Output the [x, y] coordinate of the center of the cell containing the given text.  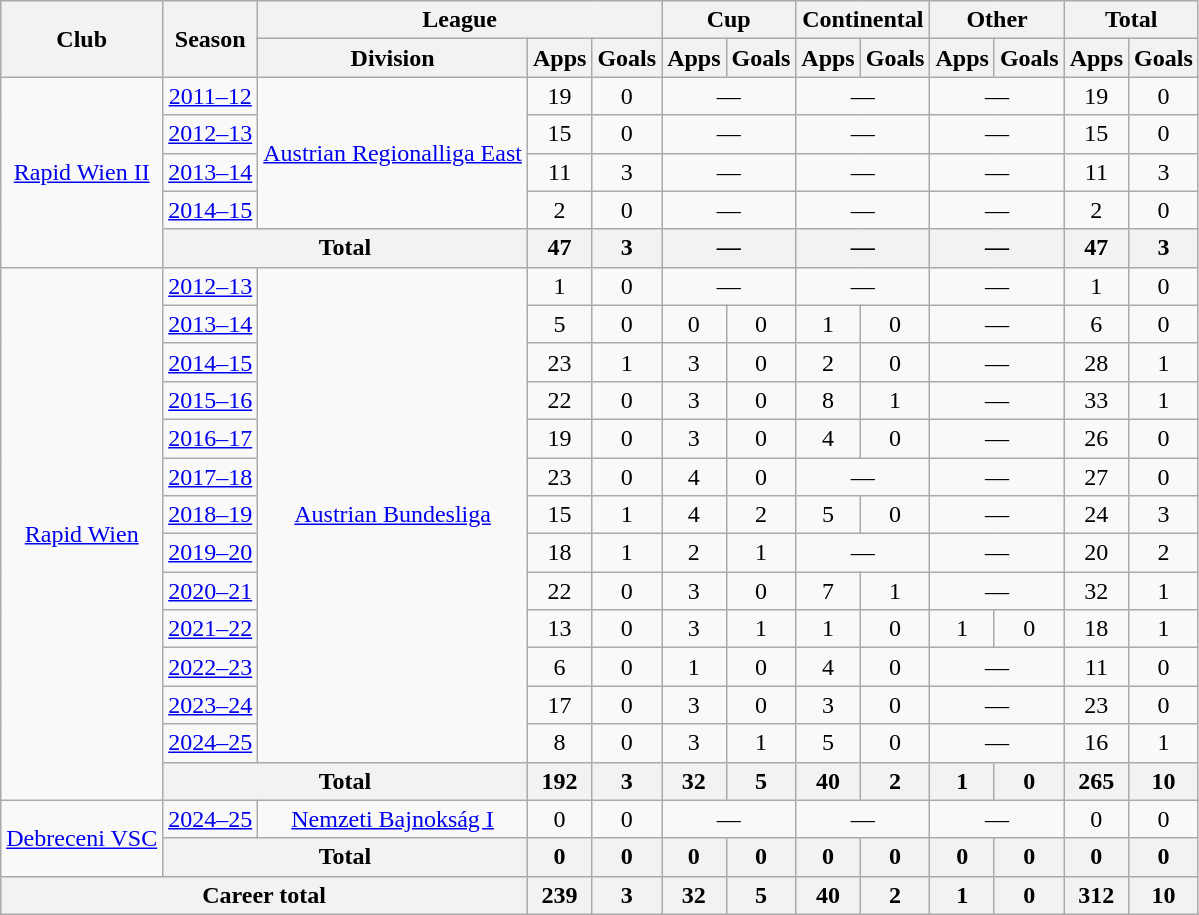
2011–12 [210, 96]
26 [1096, 438]
28 [1096, 362]
Club [82, 39]
2021–22 [210, 629]
Rapid Wien II [82, 172]
2020–21 [210, 591]
2018–19 [210, 515]
2019–20 [210, 553]
33 [1096, 400]
24 [1096, 515]
2015–16 [210, 400]
Continental [863, 20]
Season [210, 39]
Austrian Bundesliga [393, 514]
Division [393, 58]
Nemzeti Bajnokság I [393, 819]
265 [1096, 781]
16 [1096, 743]
Career total [264, 895]
Debreceni VSC [82, 838]
20 [1096, 553]
239 [559, 895]
13 [559, 629]
2022–23 [210, 667]
Other [997, 20]
192 [559, 781]
7 [828, 591]
Cup [729, 20]
League [460, 20]
Rapid Wien [82, 534]
27 [1096, 477]
2017–18 [210, 477]
17 [559, 705]
2016–17 [210, 438]
2023–24 [210, 705]
312 [1096, 895]
Austrian Regionalliga East [393, 153]
